Pinpoint the cell where the given text exists, returning its [x, y] midpoint coordinate. 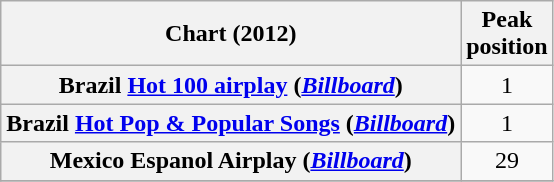
Chart (2012) [231, 34]
Mexico Espanol Airplay (Billboard) [231, 161]
Brazil Hot 100 airplay (Billboard) [231, 85]
29 [507, 161]
Brazil Hot Pop & Popular Songs (Billboard) [231, 123]
Peakposition [507, 34]
